Capture the cell that displays the provided text and extract its (x, y) central coordinate. 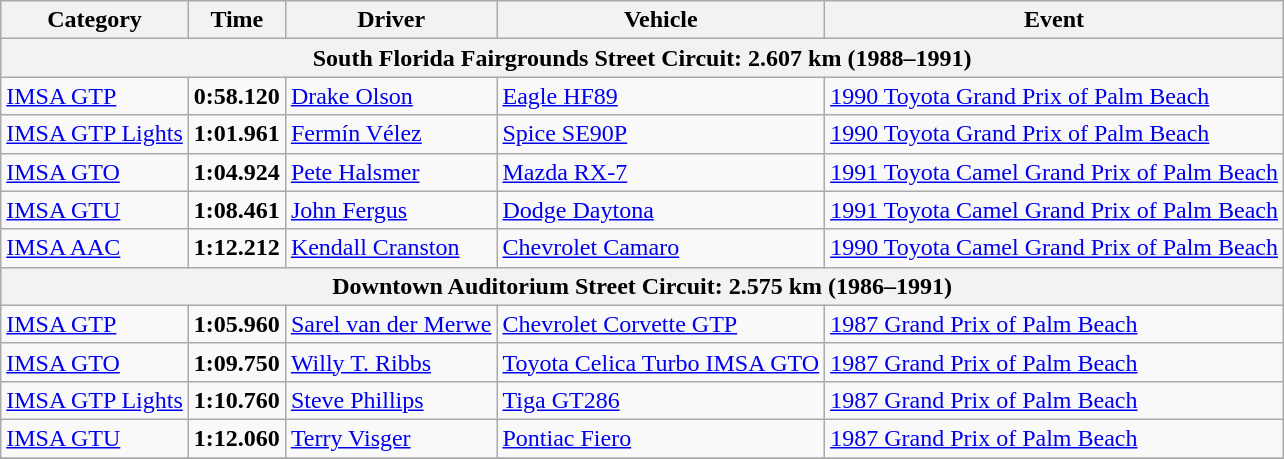
Chevrolet Corvette GTP (661, 324)
Tiga GT286 (661, 400)
1:10.760 (236, 400)
1:05.960 (236, 324)
0:58.120 (236, 96)
South Florida Fairgrounds Street Circuit: 2.607 km (1988–1991) (642, 58)
1:08.461 (236, 210)
1990 Toyota Camel Grand Prix of Palm Beach (1054, 248)
IMSA AAC (95, 248)
Driver (391, 20)
Spice SE90P (661, 134)
1:12.060 (236, 438)
1:12.212 (236, 248)
1:04.924 (236, 172)
Mazda RX-7 (661, 172)
1:09.750 (236, 362)
Chevrolet Camaro (661, 248)
1:01.961 (236, 134)
Pontiac Fiero (661, 438)
Eagle HF89 (661, 96)
Terry Visger (391, 438)
Steve Phillips (391, 400)
Sarel van der Merwe (391, 324)
Downtown Auditorium Street Circuit: 2.575 km (1986–1991) (642, 286)
Drake Olson (391, 96)
Vehicle (661, 20)
Category (95, 20)
John Fergus (391, 210)
Dodge Daytona (661, 210)
Willy T. Ribbs (391, 362)
Event (1054, 20)
Toyota Celica Turbo IMSA GTO (661, 362)
Kendall Cranston (391, 248)
Fermín Vélez (391, 134)
Pete Halsmer (391, 172)
Time (236, 20)
